Detect which cell encompasses the target text, then output its (X, Y) center coordinate. 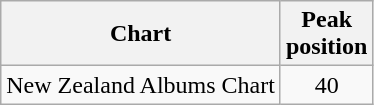
40 (326, 85)
Chart (141, 34)
Peakposition (326, 34)
New Zealand Albums Chart (141, 85)
